Identify which cell holds the provided text, then report its [x, y] central coordinate. 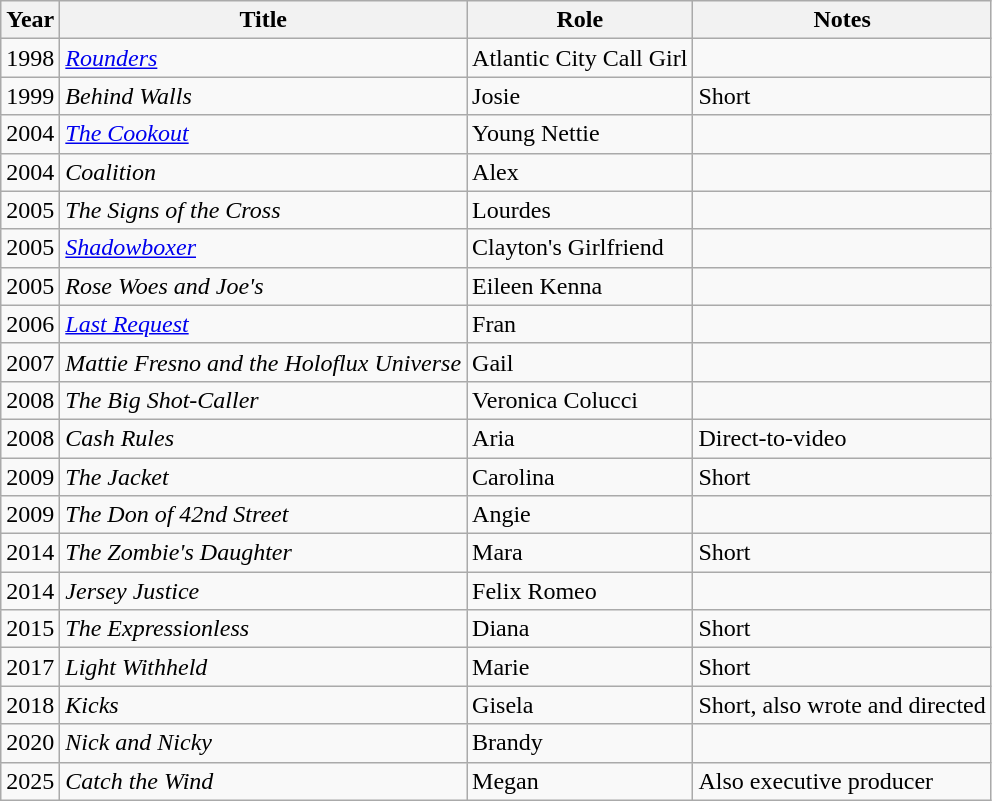
2006 [30, 324]
Megan [580, 781]
Nick and Nicky [264, 743]
Alex [580, 172]
Josie [580, 96]
Notes [842, 20]
The Don of 42nd Street [264, 515]
Short, also wrote and directed [842, 705]
Kicks [264, 705]
Jersey Justice [264, 591]
Year [30, 20]
The Signs of the Cross [264, 210]
Catch the Wind [264, 781]
Role [580, 20]
Angie [580, 515]
Marie [580, 667]
Mattie Fresno and the Holoflux Universe [264, 362]
Carolina [580, 477]
The Zombie's Daughter [264, 553]
Mara [580, 553]
2025 [30, 781]
1999 [30, 96]
Atlantic City Call Girl [580, 58]
Young Nettie [580, 134]
Title [264, 20]
Cash Rules [264, 438]
Behind Walls [264, 96]
Clayton's Girlfriend [580, 248]
Light Withheld [264, 667]
Felix Romeo [580, 591]
The Big Shot-Caller [264, 400]
Lourdes [580, 210]
The Jacket [264, 477]
The Expressionless [264, 629]
Coalition [264, 172]
Fran [580, 324]
Veronica Colucci [580, 400]
Rounders [264, 58]
Gisela [580, 705]
Last Request [264, 324]
1998 [30, 58]
Rose Woes and Joe's [264, 286]
Shadowboxer [264, 248]
Also executive producer [842, 781]
Gail [580, 362]
Aria [580, 438]
2015 [30, 629]
2007 [30, 362]
Brandy [580, 743]
The Cookout [264, 134]
Diana [580, 629]
Eileen Kenna [580, 286]
2018 [30, 705]
Direct-to-video [842, 438]
2017 [30, 667]
2020 [30, 743]
